Capture the cell that displays the provided text and extract its (x, y) central coordinate. 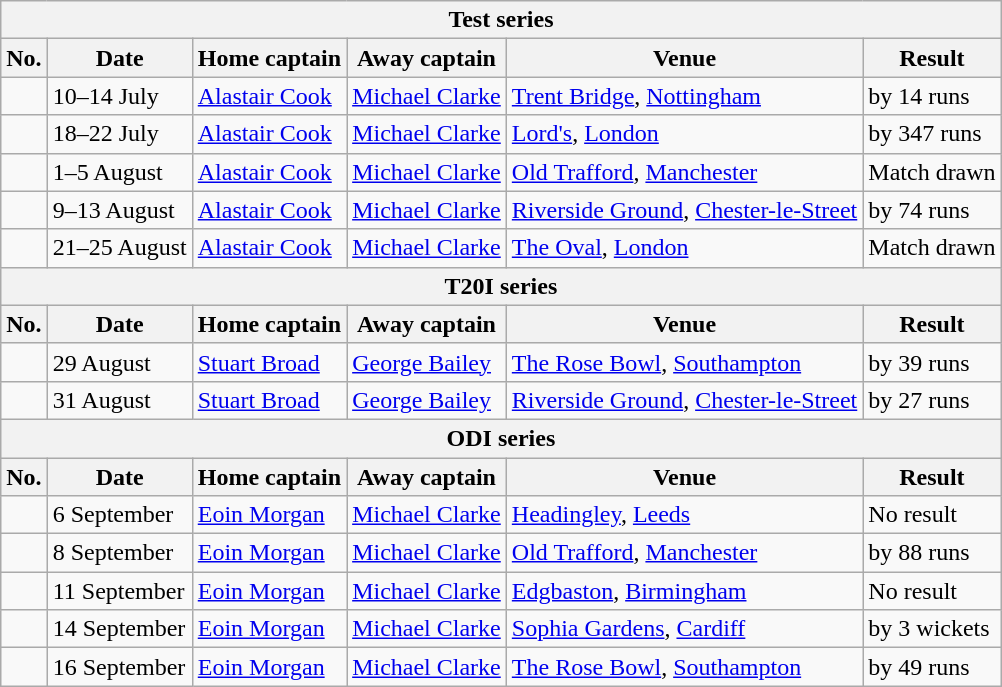
31 August (120, 400)
9–13 August (120, 210)
The Oval, London (684, 248)
10–14 July (120, 96)
29 August (120, 362)
by 74 runs (932, 210)
by 88 runs (932, 553)
by 27 runs (932, 400)
by 39 runs (932, 362)
ODI series (501, 438)
6 September (120, 515)
1–5 August (120, 172)
by 347 runs (932, 134)
8 September (120, 553)
Trent Bridge, Nottingham (684, 96)
Lord's, London (684, 134)
Test series (501, 20)
by 49 runs (932, 667)
by 3 wickets (932, 629)
Headingley, Leeds (684, 515)
18–22 July (120, 134)
21–25 August (120, 248)
by 14 runs (932, 96)
T20I series (501, 286)
11 September (120, 591)
16 September (120, 667)
Edgbaston, Birmingham (684, 591)
14 September (120, 629)
Sophia Gardens, Cardiff (684, 629)
